Provide the (x, y) coordinate of the cell's center where the given text is located.  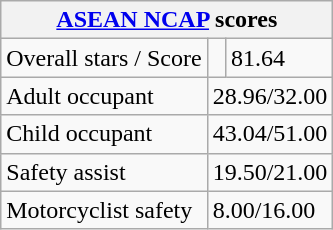
28.96/32.00 (270, 96)
Child occupant (104, 134)
Safety assist (104, 172)
ASEAN NCAP scores (167, 20)
19.50/21.00 (270, 172)
Overall stars / Score (104, 58)
43.04/51.00 (270, 134)
8.00/16.00 (270, 210)
Motorcyclist safety (104, 210)
Adult occupant (104, 96)
81.64 (278, 58)
